Provide the [X, Y] coordinate of the cell's center where the given text is located.  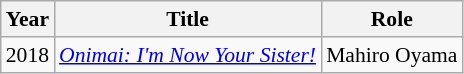
Onimai: I'm Now Your Sister! [188, 55]
Title [188, 19]
Year [28, 19]
Mahiro Oyama [392, 55]
Role [392, 19]
2018 [28, 55]
